Detect which cell encompasses the target text, then output its (x, y) center coordinate. 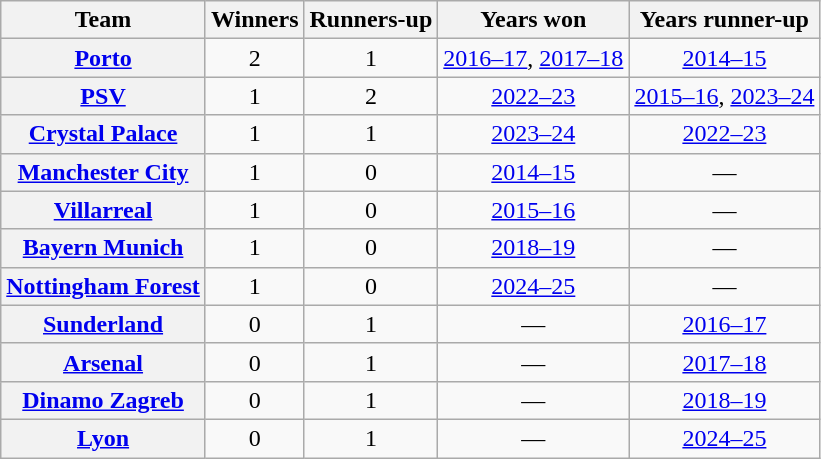
Runners-up (371, 20)
Arsenal (104, 362)
Crystal Palace (104, 134)
Winners (254, 20)
Dinamo Zagreb (104, 400)
2023–24 (534, 134)
Bayern Munich (104, 248)
Team (104, 20)
PSV (104, 96)
2016–17, 2017–18 (534, 58)
Lyon (104, 438)
Porto (104, 58)
Villarreal (104, 210)
2015–16 (534, 210)
Sunderland (104, 324)
2016–17 (724, 324)
Years won (534, 20)
Manchester City (104, 172)
2017–18 (724, 362)
Nottingham Forest (104, 286)
Years runner-up (724, 20)
2015–16, 2023–24 (724, 96)
